Pinpoint the cell where the given text exists, returning its (x, y) midpoint coordinate. 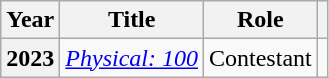
Year (30, 20)
2023 (30, 58)
Title (132, 20)
Physical: 100 (132, 58)
Role (261, 20)
Contestant (261, 58)
